Capture the cell that displays the provided text and extract its (X, Y) central coordinate. 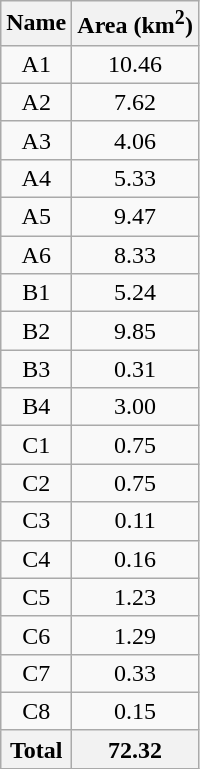
A4 (36, 178)
1.29 (136, 635)
Area (km2) (136, 24)
0.31 (136, 369)
B1 (36, 293)
B3 (36, 369)
C7 (36, 673)
9.85 (136, 331)
Name (36, 24)
3.00 (136, 407)
C6 (36, 635)
B4 (36, 407)
C3 (36, 521)
5.33 (136, 178)
Total (36, 749)
C1 (36, 445)
72.32 (136, 749)
C8 (36, 711)
A1 (36, 64)
A6 (36, 255)
8.33 (136, 255)
C4 (36, 559)
0.11 (136, 521)
4.06 (136, 140)
A2 (36, 102)
B2 (36, 331)
0.15 (136, 711)
A3 (36, 140)
C2 (36, 483)
0.33 (136, 673)
10.46 (136, 64)
0.16 (136, 559)
9.47 (136, 217)
7.62 (136, 102)
1.23 (136, 597)
5.24 (136, 293)
A5 (36, 217)
C5 (36, 597)
